For the text-containing cell, return its midpoint in (X, Y) coordinate format. 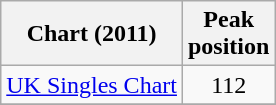
112 (228, 85)
Peakposition (228, 34)
Chart (2011) (92, 34)
UK Singles Chart (92, 85)
